Find where the given text appears and provide that cell's center as (X, Y) coordinate. 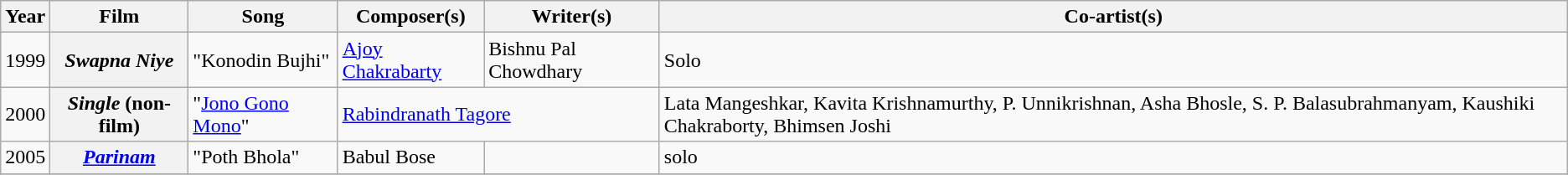
Co-artist(s) (1113, 17)
Lata Mangeshkar, Kavita Krishnamurthy, P. Unnikrishnan, Asha Bhosle, S. P. Balasubrahmanyam, Kaushiki Chakraborty, Bhimsen Joshi (1113, 114)
solo (1113, 157)
Babul Bose (410, 157)
Ajoy Chakrabarty (410, 60)
Year (25, 17)
Composer(s) (410, 17)
2000 (25, 114)
Parinam (119, 157)
Solo (1113, 60)
Swapna Niye (119, 60)
Film (119, 17)
Rabindranath Tagore (498, 114)
Writer(s) (572, 17)
2005 (25, 157)
Bishnu Pal Chowdhary (572, 60)
1999 (25, 60)
"Jono Gono Mono" (263, 114)
Song (263, 17)
"Poth Bhola" (263, 157)
Single (non-film) (119, 114)
"Konodin Bujhi" (263, 60)
